Return [x, y] of the center of cell containing provided text 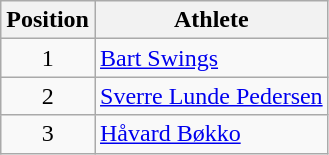
Håvard Bøkko [211, 134]
Bart Swings [211, 58]
1 [48, 58]
2 [48, 96]
Sverre Lunde Pedersen [211, 96]
Athlete [211, 20]
3 [48, 134]
Position [48, 20]
